Return the [X, Y] coordinate for the center point of the cell that contains the specified text.  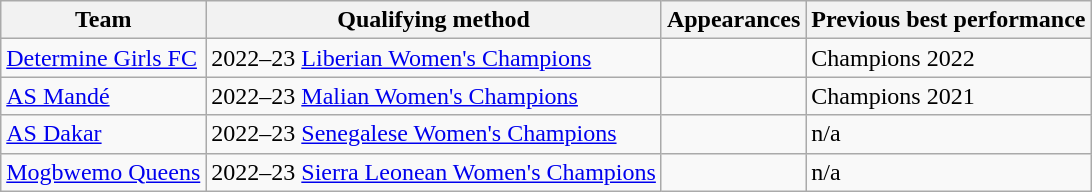
2022–23 Sierra Leonean Women's Champions [434, 172]
Previous best performance [948, 20]
Determine Girls FC [104, 58]
Mogbwemo Queens [104, 172]
AS Dakar [104, 134]
Qualifying method [434, 20]
Appearances [733, 20]
2022–23 Malian Women's Champions [434, 96]
2022–23 Senegalese Women's Champions [434, 134]
Champions 2021 [948, 96]
Champions 2022 [948, 58]
2022–23 Liberian Women's Champions [434, 58]
Team [104, 20]
AS Mandé [104, 96]
